Return [X, Y] of the center of cell containing provided text 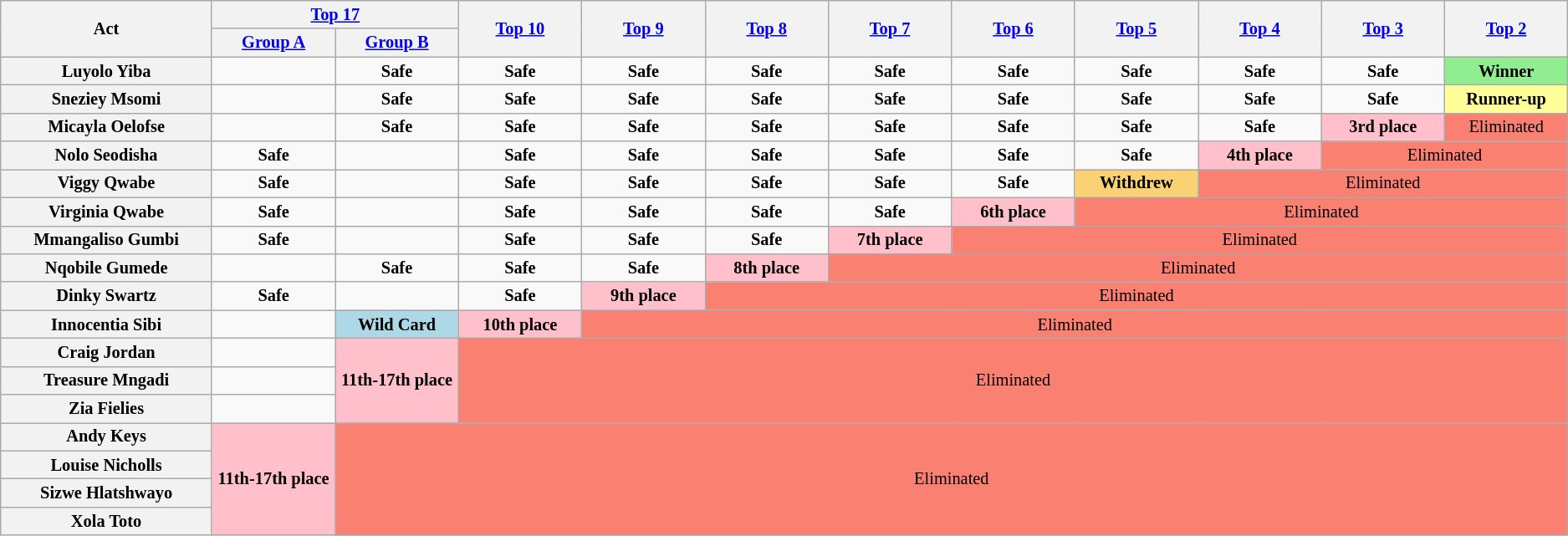
Viggy Qwabe [107, 183]
4th place [1259, 156]
Top 2 [1505, 28]
9th place [644, 296]
Top 4 [1259, 28]
Wild Card [396, 324]
Top 6 [1014, 28]
Top 10 [520, 28]
Xola Toto [107, 521]
Craig Jordan [107, 352]
Virginia Qwabe [107, 212]
Treasure Mngadi [107, 380]
Top 5 [1136, 28]
Group B [396, 43]
Nqobile Gumede [107, 268]
Top 17 [335, 14]
6th place [1014, 212]
Sneziey Msomi [107, 99]
Innocentia Sibi [107, 324]
Zia Fielies [107, 409]
Withdrew [1136, 183]
Top 3 [1383, 28]
Group A [273, 43]
8th place [766, 268]
Runner-up [1505, 99]
Top 7 [890, 28]
Top 9 [644, 28]
Act [107, 28]
Luyolo Yiba [107, 71]
Top 8 [766, 28]
Andy Keys [107, 436]
Mmangaliso Gumbi [107, 240]
Dinky Swartz [107, 296]
Micayla Oelofse [107, 127]
Winner [1505, 71]
Nolo Seodisha [107, 156]
3rd place [1383, 127]
10th place [520, 324]
7th place [890, 240]
Sizwe Hlatshwayo [107, 493]
Louise Nicholls [107, 465]
